Return (X, Y) of the center of cell containing provided text 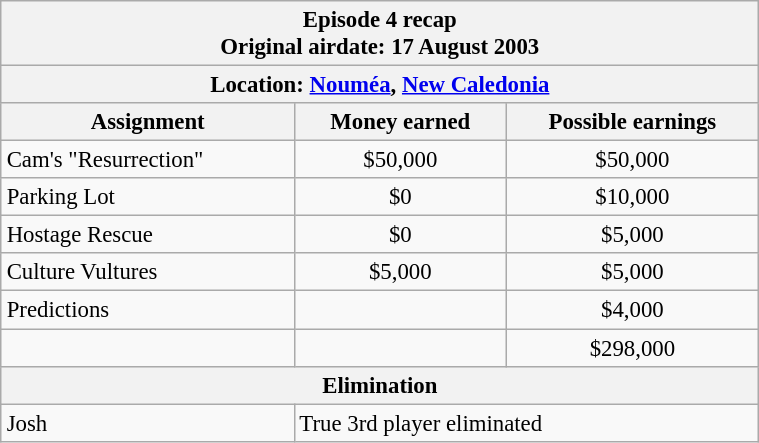
Elimination (380, 385)
Predictions (148, 310)
Josh (148, 423)
$298,000 (632, 347)
Culture Vultures (148, 272)
$10,000 (632, 197)
Cam's "Resurrection" (148, 160)
$4,000 (632, 310)
Money earned (400, 122)
Hostage Rescue (148, 235)
Episode 4 recapOriginal airdate: 17 August 2003 (380, 34)
Possible earnings (632, 122)
True 3rd player eliminated (526, 423)
Parking Lot (148, 197)
Assignment (148, 122)
Location: Nouméa, New Caledonia (380, 84)
